Scan for the cell matching the given text and deliver its (x, y) coordinate at center. 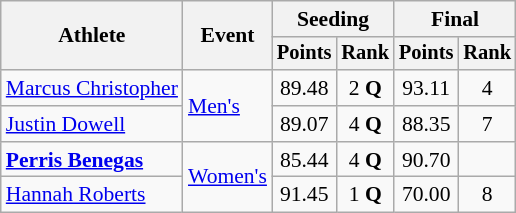
85.44 (304, 160)
91.45 (304, 195)
4 (487, 88)
Perris Benegas (92, 160)
2 Q (365, 88)
8 (487, 195)
Women's (228, 178)
70.00 (426, 195)
7 (487, 124)
Final (455, 19)
88.35 (426, 124)
Athlete (92, 36)
Justin Dowell (92, 124)
1 Q (365, 195)
Seeding (333, 19)
93.11 (426, 88)
Hannah Roberts (92, 195)
Event (228, 36)
89.07 (304, 124)
90.70 (426, 160)
Men's (228, 106)
89.48 (304, 88)
Marcus Christopher (92, 88)
